From the cell containing the given text, extract its center point as [x, y] coordinate. 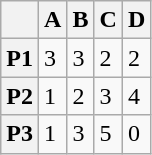
B [80, 20]
0 [136, 134]
P2 [20, 96]
A [52, 20]
4 [136, 96]
P1 [20, 58]
C [108, 20]
P3 [20, 134]
5 [108, 134]
D [136, 20]
